Provide the [X, Y] coordinate of the cell's center where the given text is located.  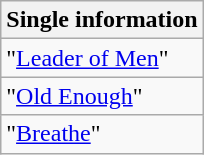
"Breathe" [102, 134]
Single information [102, 20]
"Old Enough" [102, 96]
"Leader of Men" [102, 58]
